For the text-containing cell, return its midpoint in (x, y) coordinate format. 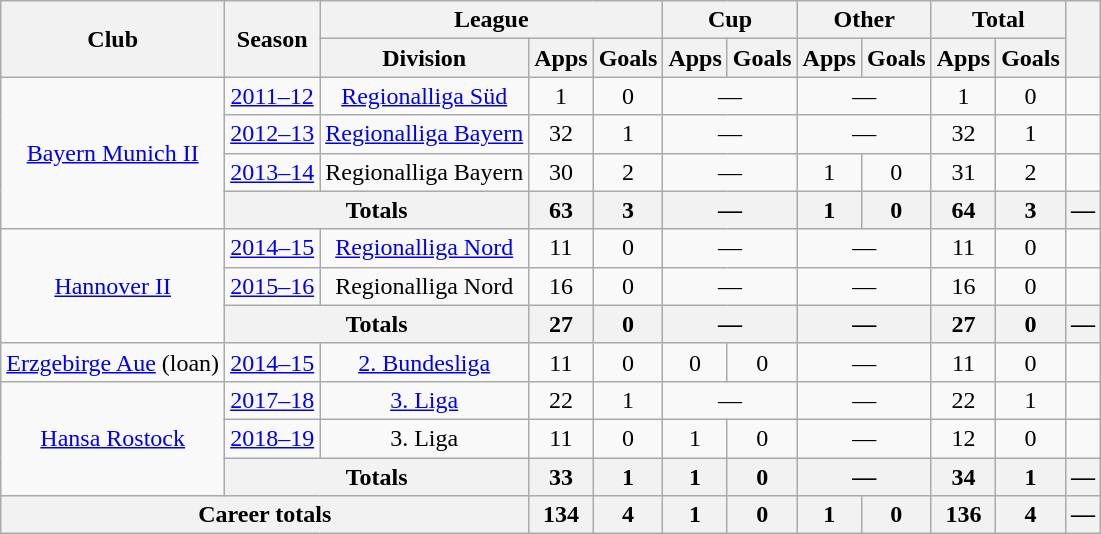
Other (864, 20)
Regionalliga Süd (424, 96)
Erzgebirge Aue (loan) (113, 362)
34 (963, 477)
64 (963, 210)
Season (272, 39)
33 (561, 477)
League (492, 20)
2012–13 (272, 134)
12 (963, 438)
136 (963, 515)
2015–16 (272, 286)
Hansa Rostock (113, 438)
Club (113, 39)
134 (561, 515)
2017–18 (272, 400)
63 (561, 210)
2013–14 (272, 172)
Total (998, 20)
31 (963, 172)
30 (561, 172)
Division (424, 58)
Career totals (265, 515)
2. Bundesliga (424, 362)
2011–12 (272, 96)
Bayern Munich II (113, 153)
2018–19 (272, 438)
Hannover II (113, 286)
Cup (730, 20)
